Detect which cell encompasses the target text, then output its [x, y] center coordinate. 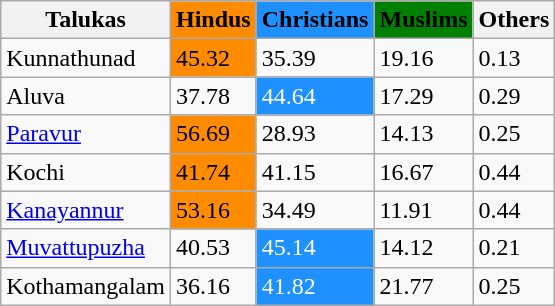
19.16 [424, 58]
35.39 [315, 58]
Talukas [86, 20]
45.32 [213, 58]
34.49 [315, 210]
16.67 [424, 172]
Kunnathunad [86, 58]
Kochi [86, 172]
0.29 [514, 96]
Muslims [424, 20]
41.74 [213, 172]
Muvattupuzha [86, 248]
14.13 [424, 134]
Others [514, 20]
41.82 [315, 286]
37.78 [213, 96]
44.64 [315, 96]
Kanayannur [86, 210]
53.16 [213, 210]
28.93 [315, 134]
36.16 [213, 286]
14.12 [424, 248]
0.13 [514, 58]
56.69 [213, 134]
21.77 [424, 286]
45.14 [315, 248]
41.15 [315, 172]
Paravur [86, 134]
0.21 [514, 248]
17.29 [424, 96]
Aluva [86, 96]
Christians [315, 20]
Hindus [213, 20]
40.53 [213, 248]
Kothamangalam [86, 286]
11.91 [424, 210]
